From the cell containing the given text, extract its center point as [x, y] coordinate. 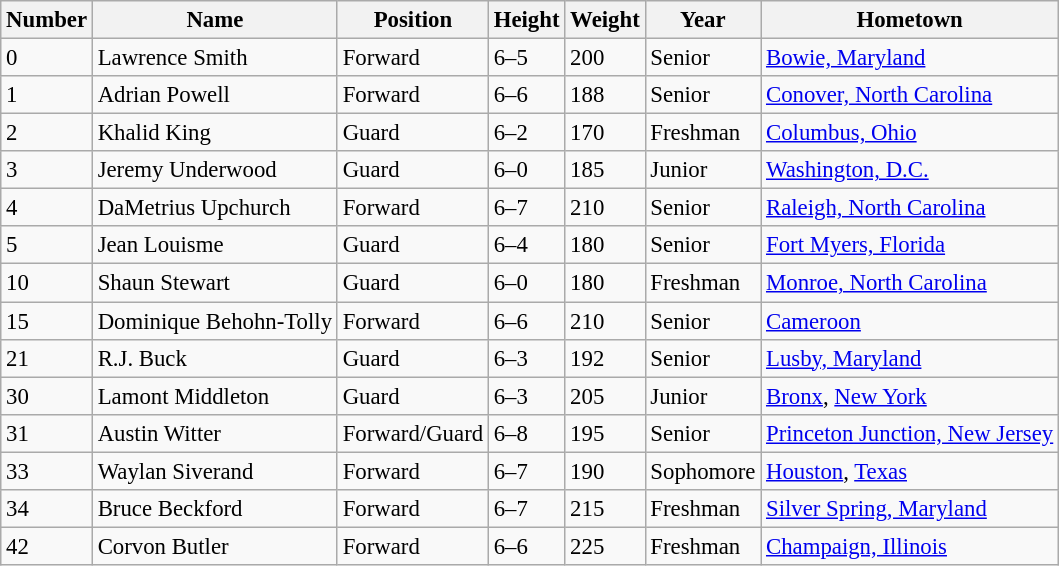
Number [47, 20]
185 [605, 170]
5 [47, 245]
Cameroon [910, 321]
1 [47, 95]
Adrian Powell [214, 95]
195 [605, 433]
Shaun Stewart [214, 283]
Lawrence Smith [214, 58]
15 [47, 321]
Weight [605, 20]
42 [47, 546]
Waylan Siverand [214, 471]
34 [47, 509]
Columbus, Ohio [910, 133]
6–4 [526, 245]
30 [47, 396]
Hometown [910, 20]
Bruce Beckford [214, 509]
Corvon Butler [214, 546]
190 [605, 471]
Forward/Guard [412, 433]
31 [47, 433]
215 [605, 509]
DaMetrius Upchurch [214, 208]
170 [605, 133]
Houston, Texas [910, 471]
Conover, North Carolina [910, 95]
Princeton Junction, New Jersey [910, 433]
Lamont Middleton [214, 396]
200 [605, 58]
Champaign, Illinois [910, 546]
Bronx, New York [910, 396]
6–8 [526, 433]
R.J. Buck [214, 358]
Jeremy Underwood [214, 170]
Monroe, North Carolina [910, 283]
Height [526, 20]
Jean Louisme [214, 245]
225 [605, 546]
188 [605, 95]
Bowie, Maryland [910, 58]
10 [47, 283]
Position [412, 20]
Austin Witter [214, 433]
6–2 [526, 133]
Lusby, Maryland [910, 358]
3 [47, 170]
Khalid King [214, 133]
4 [47, 208]
2 [47, 133]
Dominique Behohn-Tolly [214, 321]
6–5 [526, 58]
Name [214, 20]
Washington, D.C. [910, 170]
205 [605, 396]
Raleigh, North Carolina [910, 208]
21 [47, 358]
Year [703, 20]
0 [47, 58]
Silver Spring, Maryland [910, 509]
Sophomore [703, 471]
192 [605, 358]
Fort Myers, Florida [910, 245]
33 [47, 471]
